Locate the cell with the specified text and output its [x, y] center coordinate. 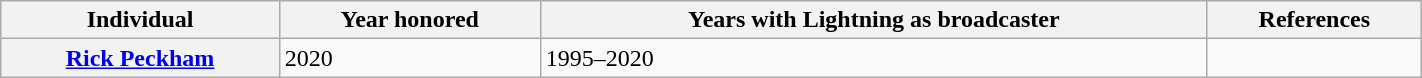
Years with Lightning as broadcaster [874, 20]
Year honored [410, 20]
2020 [410, 58]
Rick Peckham [140, 58]
1995–2020 [874, 58]
Individual [140, 20]
References [1314, 20]
